Output the [X, Y] coordinate of the center of the cell containing the given text.  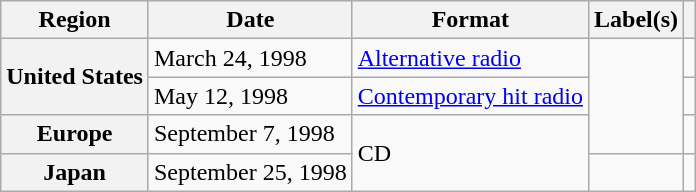
Date [250, 20]
Japan [75, 172]
Contemporary hit radio [470, 96]
March 24, 1998 [250, 58]
September 7, 1998 [250, 134]
May 12, 1998 [250, 96]
CD [470, 153]
Format [470, 20]
Region [75, 20]
Alternative radio [470, 58]
Label(s) [636, 20]
Europe [75, 134]
United States [75, 77]
September 25, 1998 [250, 172]
